Determine the (X, Y) coordinate at the center of the cell enclosing the given text.  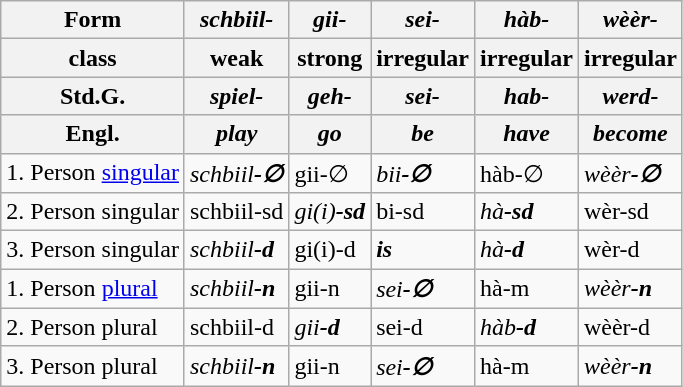
wèèr-d (630, 327)
class (93, 58)
gi(i)-sd (330, 212)
geh- (330, 96)
werd- (630, 96)
play (236, 134)
go (330, 134)
1. Person singular (93, 173)
bii-∅ (423, 173)
schbiil- (236, 20)
gii- (330, 20)
wèèr- (630, 20)
have (527, 134)
gii-∅ (330, 173)
wèèr-∅ (630, 173)
wèr-sd (630, 212)
3. Person plural (93, 366)
Form (93, 20)
be (423, 134)
gii-d (330, 327)
wèr-d (630, 250)
Std.G. (93, 96)
hàb-d (527, 327)
hà-sd (527, 212)
sei-d (423, 327)
3. Person singular (93, 250)
weak (236, 58)
hà-d (527, 250)
2. Person singular (93, 212)
gi(i)-d (330, 250)
spiel- (236, 96)
hàb-∅ (527, 173)
2. Person plural (93, 327)
hab- (527, 96)
is (423, 250)
bi-sd (423, 212)
schbiil-sd (236, 212)
Engl. (93, 134)
1. Person plural (93, 289)
hàb- (527, 20)
strong (330, 58)
become (630, 134)
schbiil-∅ (236, 173)
